Determine the (x, y) coordinate at the center of the cell enclosing the given text.  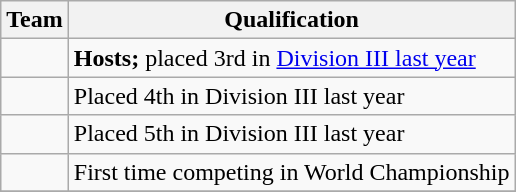
Team (35, 20)
First time competing in World Championship (292, 172)
Qualification (292, 20)
Placed 4th in Division III last year (292, 96)
Hosts; placed 3rd in Division III last year (292, 58)
Placed 5th in Division III last year (292, 134)
